Determine the [X, Y] coordinate at the center of the cell enclosing the given text.  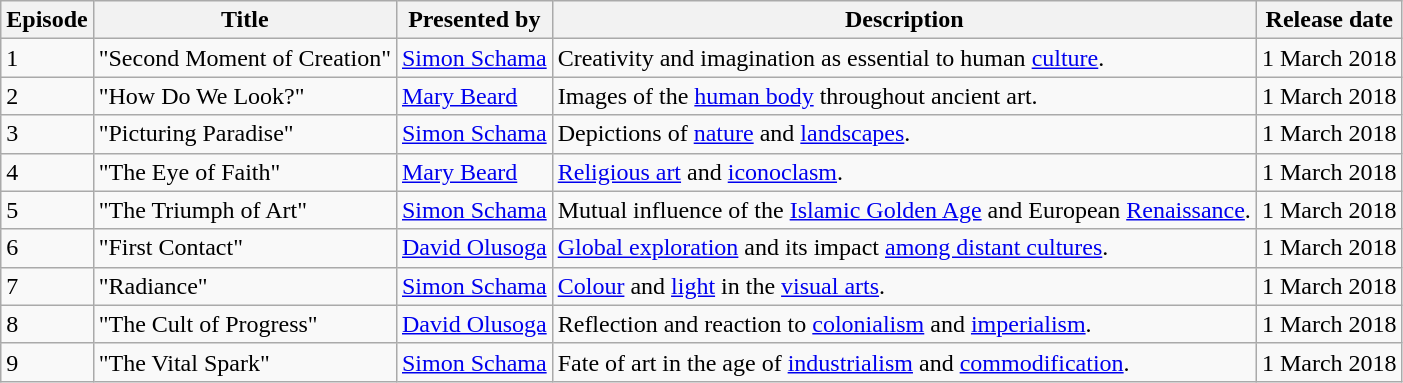
Fate of art in the age of industrialism and commodification. [904, 362]
Title [244, 20]
1 [47, 58]
Presented by [474, 20]
8 [47, 324]
Global exploration and its impact among distant cultures. [904, 248]
Creativity and imagination as essential to human culture. [904, 58]
"How Do We Look?" [244, 96]
4 [47, 172]
"First Contact" [244, 248]
"Radiance" [244, 286]
Mutual influence of the Islamic Golden Age and European Renaissance. [904, 210]
9 [47, 362]
"Second Moment of Creation" [244, 58]
Religious art and iconoclasm. [904, 172]
"The Triumph of Art" [244, 210]
Description [904, 20]
Reflection and reaction to colonialism and imperialism. [904, 324]
6 [47, 248]
Colour and light in the visual arts. [904, 286]
Release date [1329, 20]
"The Vital Spark" [244, 362]
"The Cult of Progress" [244, 324]
3 [47, 134]
"The Eye of Faith" [244, 172]
5 [47, 210]
"Picturing Paradise" [244, 134]
7 [47, 286]
Depictions of nature and landscapes. [904, 134]
Images of the human body throughout ancient art. [904, 96]
Episode [47, 20]
2 [47, 96]
